Search for the cell housing the specified text and yield its (X, Y) center coordinate. 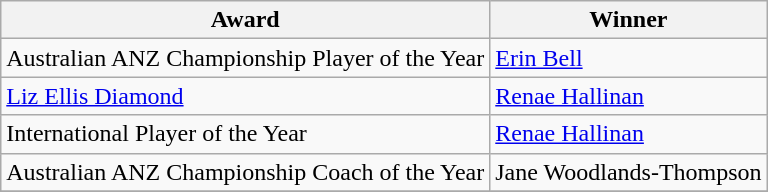
Liz Ellis Diamond (246, 96)
Winner (628, 20)
Erin Bell (628, 58)
Jane Woodlands-Thompson (628, 172)
International Player of the Year (246, 134)
Australian ANZ Championship Coach of the Year (246, 172)
Award (246, 20)
Australian ANZ Championship Player of the Year (246, 58)
